Output the (x, y) coordinate of the center of the cell containing the given text.  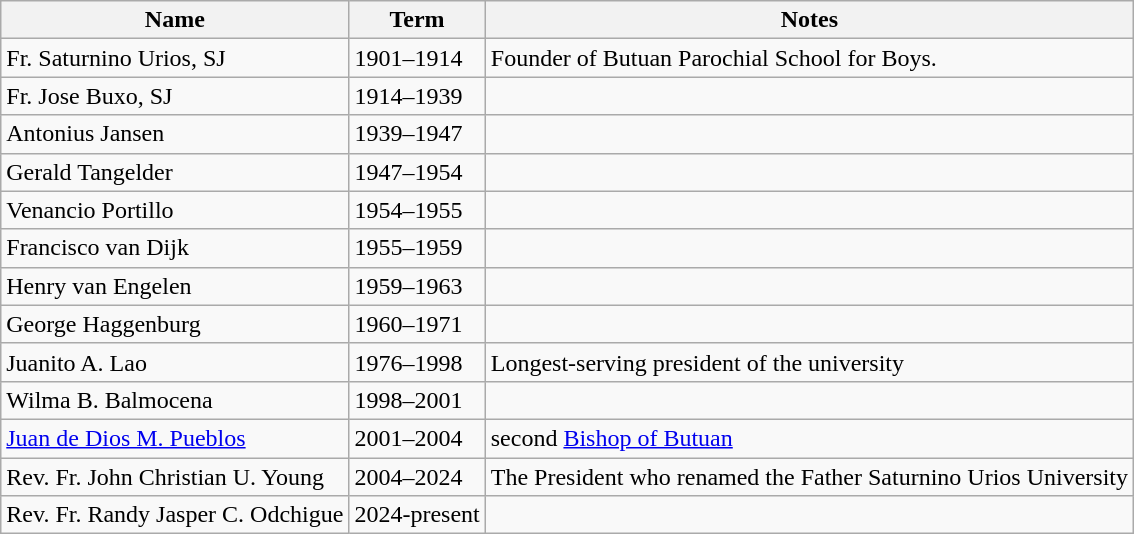
1947–1954 (417, 172)
Name (175, 20)
Henry van Engelen (175, 286)
1998–2001 (417, 400)
1954–1955 (417, 210)
Notes (809, 20)
Rev. Fr. John Christian U. Young (175, 477)
George Haggenburg (175, 324)
Juanito A. Lao (175, 362)
Wilma B. Balmocena (175, 400)
Francisco van Dijk (175, 248)
Juan de Dios M. Pueblos (175, 438)
Rev. Fr. Randy Jasper C. Odchigue (175, 515)
1914–1939 (417, 96)
Venancio Portillo (175, 210)
1959–1963 (417, 286)
2001–2004 (417, 438)
2024-present (417, 515)
Antonius Jansen (175, 134)
The President who renamed the Father Saturnino Urios University (809, 477)
Longest-serving president of the university (809, 362)
Term (417, 20)
Fr. Jose Buxo, SJ (175, 96)
1960–1971 (417, 324)
second Bishop of Butuan (809, 438)
Gerald Tangelder (175, 172)
2004–2024 (417, 477)
Founder of Butuan Parochial School for Boys. (809, 58)
1939–1947 (417, 134)
Fr. Saturnino Urios, SJ (175, 58)
1901–1914 (417, 58)
1955–1959 (417, 248)
1976–1998 (417, 362)
